For the text-containing cell, return its midpoint in (x, y) coordinate format. 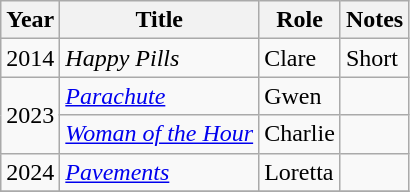
2024 (30, 172)
2023 (30, 115)
Clare (300, 58)
Role (300, 20)
Short (374, 58)
Happy Pills (160, 58)
Loretta (300, 172)
2014 (30, 58)
Notes (374, 20)
Woman of the Hour (160, 134)
Title (160, 20)
Parachute (160, 96)
Pavements (160, 172)
Gwen (300, 96)
Year (30, 20)
Charlie (300, 134)
